From the cell containing the given text, extract its center point as [X, Y] coordinate. 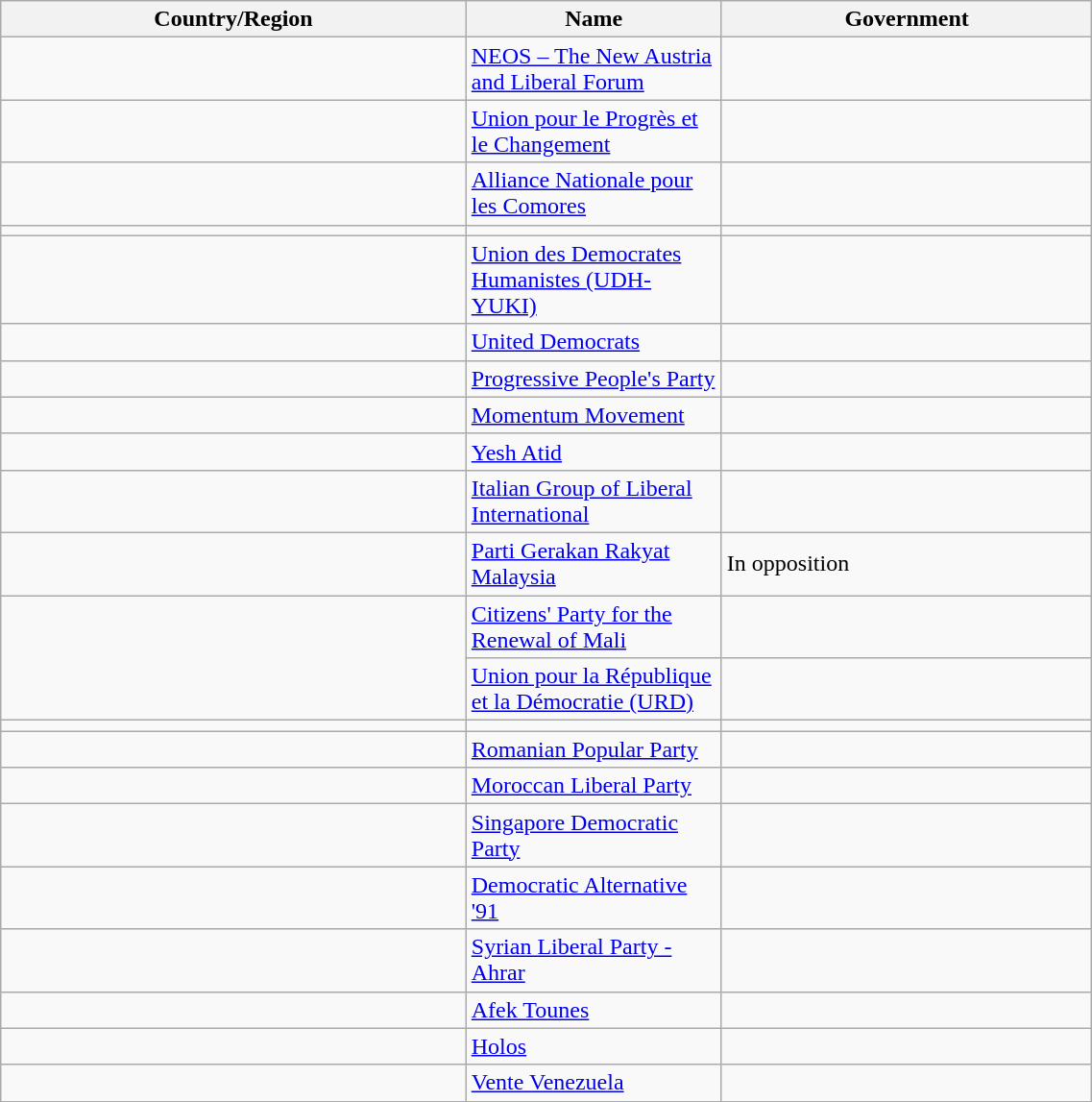
Name [594, 19]
Romanian Popular Party [594, 749]
Progressive People's Party [594, 379]
Union des Democrates Humanistes (UDH-YUKI) [594, 280]
United Democrats [594, 342]
Yesh Atid [594, 452]
Vente Venezuela [594, 1083]
Democratic Alternative '91 [594, 897]
Citizens' Party for the Renewal of Mali [594, 626]
Moroccan Liberal Party [594, 786]
Government [907, 19]
Singapore Democratic Party [594, 836]
Alliance Nationale pour les Comores [594, 194]
Holos [594, 1046]
Parti Gerakan Rakyat Malaysia [594, 563]
Momentum Movement [594, 415]
Union pour le Progrès et le Changement [594, 131]
Italian Group of Liberal International [594, 502]
Syrian Liberal Party - Ahrar [594, 961]
Union pour la République et la Démocratie (URD) [594, 690]
NEOS – The New Austria and Liberal Forum [594, 69]
Country/Region [233, 19]
In opposition [907, 563]
Afek Tounes [594, 1010]
